From the cell containing the given text, extract its center point as [x, y] coordinate. 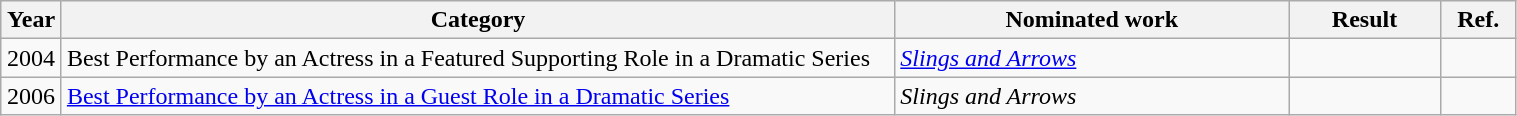
Ref. [1478, 20]
Nominated work [1092, 20]
Best Performance by an Actress in a Guest Role in a Dramatic Series [478, 96]
2006 [32, 96]
Category [478, 20]
Year [32, 20]
Best Performance by an Actress in a Featured Supporting Role in a Dramatic Series [478, 58]
Result [1365, 20]
2004 [32, 58]
